Extract the (X, Y) coordinate from the center of the cell holding the provided text.  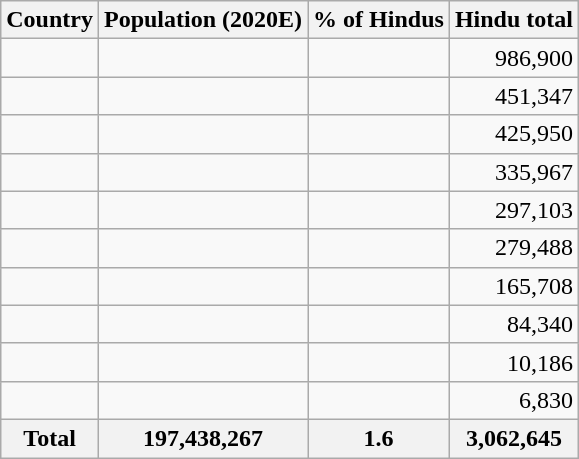
986,900 (514, 58)
Hindu total (514, 20)
84,340 (514, 324)
1.6 (379, 438)
% of Hindus (379, 20)
279,488 (514, 248)
297,103 (514, 210)
Total (50, 438)
335,967 (514, 172)
Country (50, 20)
425,950 (514, 134)
Population (2020E) (202, 20)
3,062,645 (514, 438)
10,186 (514, 362)
165,708 (514, 286)
6,830 (514, 400)
197,438,267 (202, 438)
451,347 (514, 96)
